Capture the cell that displays the provided text and extract its (x, y) central coordinate. 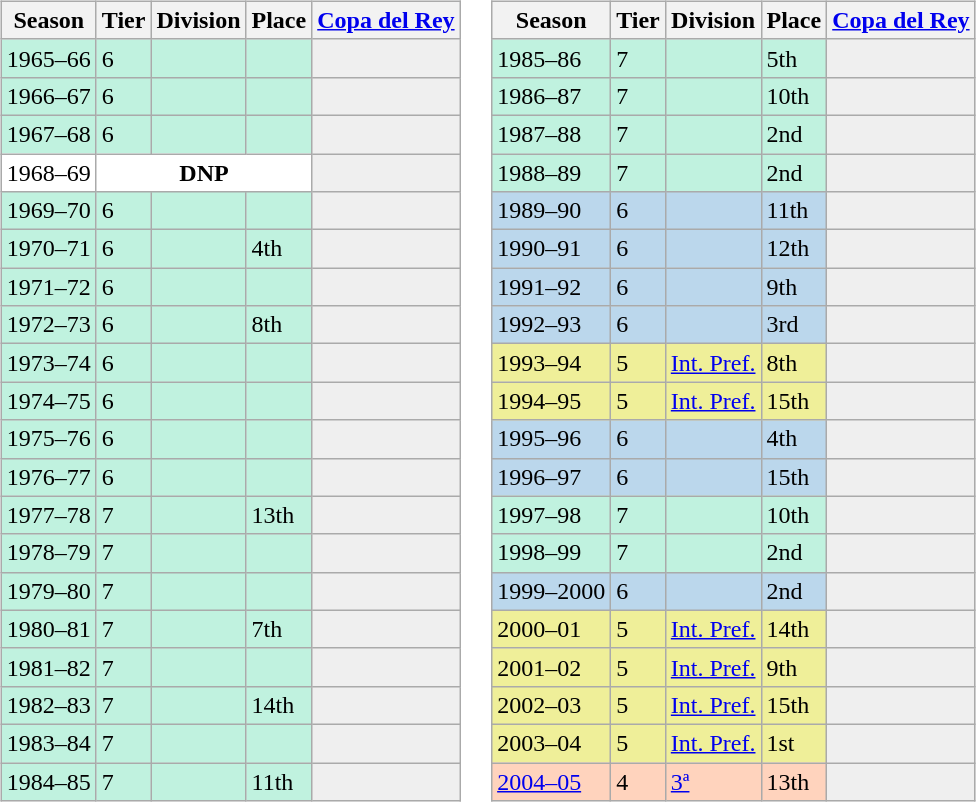
5th (794, 58)
1975–76 (48, 439)
2004–05 (552, 781)
1974–75 (48, 401)
2003–04 (552, 743)
7th (279, 629)
1991–92 (552, 287)
1982–83 (48, 705)
1989–90 (552, 211)
1976–77 (48, 477)
1996–97 (552, 477)
1984–85 (48, 781)
2000–01 (552, 629)
1972–73 (48, 325)
1977–78 (48, 515)
1993–94 (552, 363)
1st (794, 743)
1992–93 (552, 325)
1988–89 (552, 173)
2002–03 (552, 705)
1995–96 (552, 439)
12th (794, 249)
DNP (204, 173)
1983–84 (48, 743)
1981–82 (48, 667)
3ª (713, 781)
1986–87 (552, 96)
1999–2000 (552, 591)
4 (638, 781)
1979–80 (48, 591)
2001–02 (552, 667)
1987–88 (552, 134)
1970–71 (48, 249)
3rd (794, 325)
1980–81 (48, 629)
1994–95 (552, 401)
1968–69 (48, 173)
1985–86 (552, 58)
1966–67 (48, 96)
1969–70 (48, 211)
1990–91 (552, 249)
1965–66 (48, 58)
1998–99 (552, 553)
1973–74 (48, 363)
1997–98 (552, 515)
1967–68 (48, 134)
1971–72 (48, 287)
1978–79 (48, 553)
